Determine the (x, y) coordinate at the center of the cell enclosing the given text.  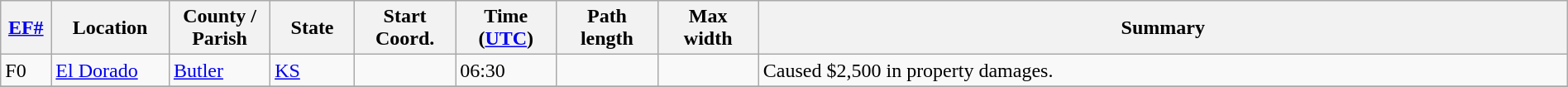
State (313, 28)
KS (313, 70)
Time (UTC) (506, 28)
Max width (708, 28)
F0 (26, 70)
Location (111, 28)
EF# (26, 28)
Path length (607, 28)
County / Parish (219, 28)
Summary (1163, 28)
El Dorado (111, 70)
06:30 (506, 70)
Start Coord. (404, 28)
Butler (219, 70)
Caused $2,500 in property damages. (1163, 70)
